For the text-containing cell, return its midpoint in (x, y) coordinate format. 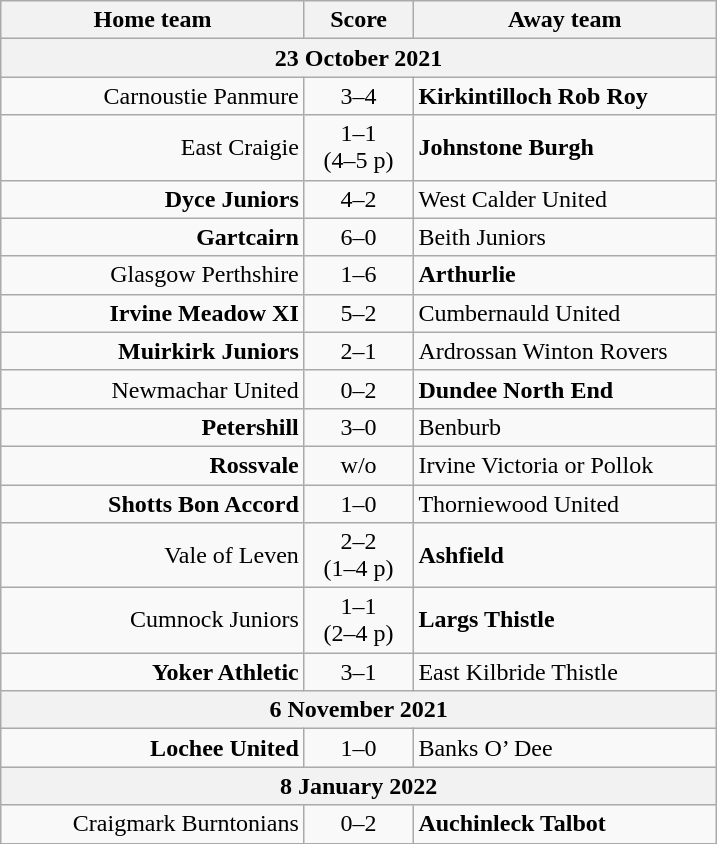
6–0 (358, 237)
Score (358, 20)
4–2 (358, 199)
Glasgow Perthshire (153, 275)
Gartcairn (153, 237)
Cumbernauld United (565, 313)
Largs Thistle (565, 620)
Lochee United (153, 748)
West Calder United (565, 199)
Rossvale (153, 465)
3–1 (358, 672)
Banks O’ Dee (565, 748)
East Kilbride Thistle (565, 672)
Muirkirk Juniors (153, 351)
Dyce Juniors (153, 199)
8 January 2022 (359, 786)
1–6 (358, 275)
2–1 (358, 351)
Newmachar United (153, 389)
Away team (565, 20)
Home team (153, 20)
East Craigie (153, 148)
5–2 (358, 313)
Irvine Meadow XI (153, 313)
Carnoustie Panmure (153, 96)
1–1(4–5 p) (358, 148)
Petershill (153, 427)
2–2(1–4 p) (358, 556)
23 October 2021 (359, 58)
Shotts Bon Accord (153, 503)
Ardrossan Winton Rovers (565, 351)
Cumnock Juniors (153, 620)
Yoker Athletic (153, 672)
Irvine Victoria or Pollok (565, 465)
1–1(2–4 p) (358, 620)
Thorniewood United (565, 503)
Johnstone Burgh (565, 148)
Kirkintilloch Rob Roy (565, 96)
w/o (358, 465)
Arthurlie (565, 275)
Auchinleck Talbot (565, 824)
Vale of Leven (153, 556)
3–4 (358, 96)
Craigmark Burntonians (153, 824)
Ashfield (565, 556)
Benburb (565, 427)
3–0 (358, 427)
Dundee North End (565, 389)
Beith Juniors (565, 237)
6 November 2021 (359, 710)
